Search for the cell housing the specified text and yield its [X, Y] center coordinate. 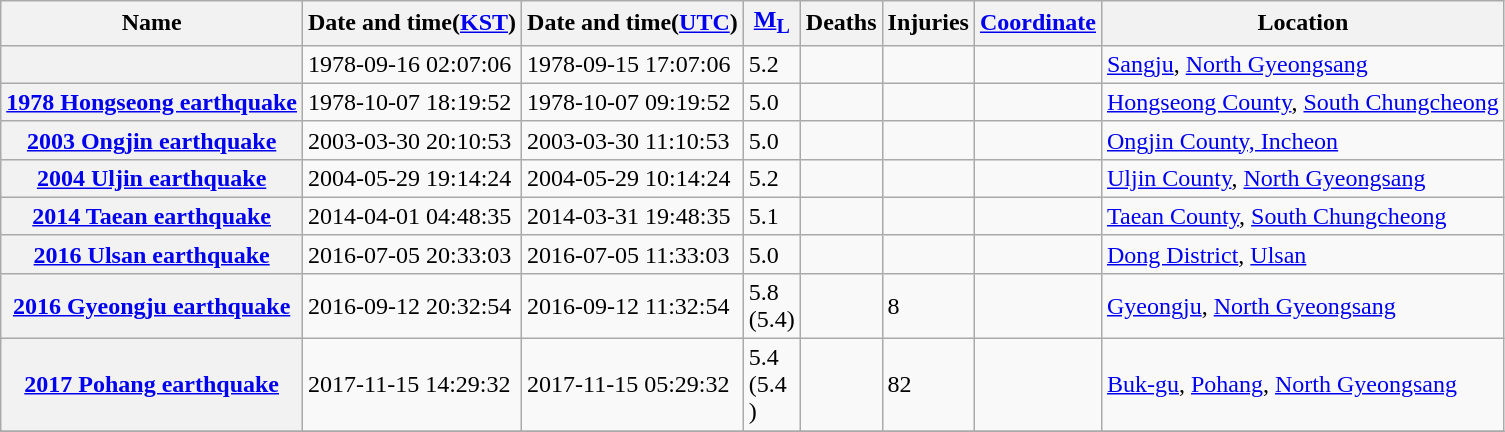
Buk-gu, Pohang, North Gyeongsang [1302, 385]
5.4(5.4) [772, 385]
2016 Gyeongju earthquake [152, 306]
2003-03-30 20:10:53 [412, 140]
8 [928, 306]
Gyeongju, North Gyeongsang [1302, 306]
2016 Ulsan earthquake [152, 254]
Date and time(KST) [412, 23]
2003 Ongjin earthquake [152, 140]
Coordinate [1038, 23]
Dong District, Ulsan [1302, 254]
1978-10-07 18:19:52 [412, 102]
2014-04-01 04:48:35 [412, 216]
2004-05-29 10:14:24 [633, 178]
Deaths [841, 23]
2014-03-31 19:48:35 [633, 216]
Hongseong County, South Chungcheong [1302, 102]
Location [1302, 23]
2004-05-29 19:14:24 [412, 178]
5.1 [772, 216]
2016-07-05 11:33:03 [633, 254]
2016-09-12 20:32:54 [412, 306]
2003-03-30 11:10:53 [633, 140]
Sangju, North Gyeongsang [1302, 64]
Date and time(UTC) [633, 23]
ML [772, 23]
Taean County, South Chungcheong [1302, 216]
Name [152, 23]
Injuries [928, 23]
5.8(5.4) [772, 306]
1978 Hongseong earthquake [152, 102]
2004 Uljin earthquake [152, 178]
2014 Taean earthquake [152, 216]
2017-11-15 14:29:32 [412, 385]
82 [928, 385]
1978-09-16 02:07:06 [412, 64]
2017 Pohang earthquake [152, 385]
1978-10-07 09:19:52 [633, 102]
2017-11-15 05:29:32 [633, 385]
1978-09-15 17:07:06 [633, 64]
Ongjin County, Incheon [1302, 140]
2016-07-05 20:33:03 [412, 254]
Uljin County, North Gyeongsang [1302, 178]
2016-09-12 11:32:54 [633, 306]
